Search for the cell housing the specified text and yield its [x, y] center coordinate. 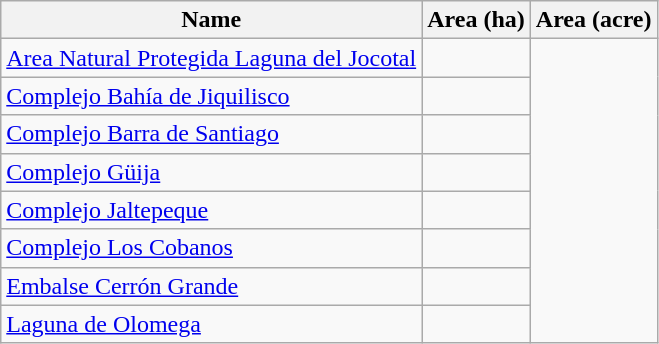
Complejo Barra de Santiago [212, 134]
Name [212, 20]
Complejo Güija [212, 172]
Complejo Bahía de Jiquilisco [212, 96]
Complejo Los Cobanos [212, 248]
Area (ha) [476, 20]
Area (acre) [594, 20]
Area Natural Protegida Laguna del Jocotal [212, 58]
Embalse Cerrón Grande [212, 286]
Complejo Jaltepeque [212, 210]
Laguna de Olomega [212, 324]
